Return the [X, Y] coordinate for the center point of the cell that contains the specified text.  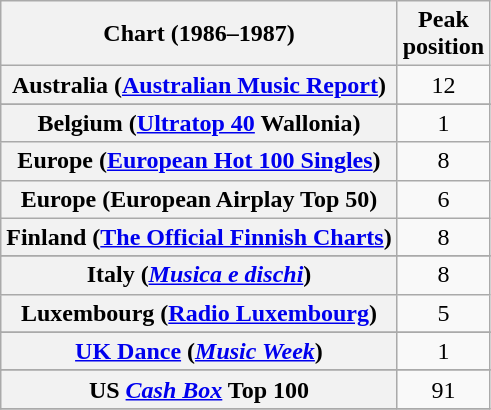
Europe (European Airplay Top 50) [199, 199]
6 [443, 199]
Luxembourg (Radio Luxembourg) [199, 313]
5 [443, 313]
Italy (Musica e dischi) [199, 275]
Chart (1986–1987) [199, 34]
12 [443, 85]
Australia (Australian Music Report) [199, 85]
US Cash Box Top 100 [199, 389]
Peakposition [443, 34]
Finland (The Official Finnish Charts) [199, 237]
Europe (European Hot 100 Singles) [199, 161]
UK Dance (Music Week) [199, 351]
Belgium (Ultratop 40 Wallonia) [199, 123]
91 [443, 389]
